From the cell containing the given text, extract its center point as [x, y] coordinate. 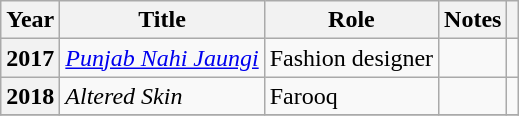
Altered Skin [162, 96]
Year [30, 20]
Title [162, 20]
Farooq [351, 96]
Notes [473, 20]
Role [351, 20]
Fashion designer [351, 58]
Punjab Nahi Jaungi [162, 58]
2018 [30, 96]
2017 [30, 58]
